Capture the cell that displays the provided text and extract its [x, y] central coordinate. 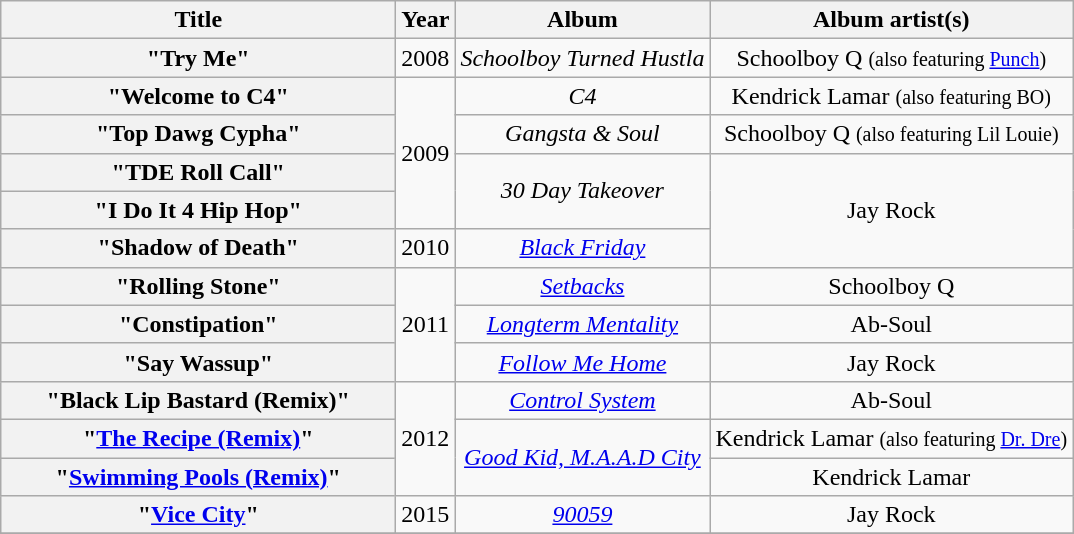
"Constipation" [198, 324]
"I Do It 4 Hip Hop" [198, 210]
"The Recipe (Remix)" [198, 438]
Schoolboy Q (also featuring Lil Louie) [892, 134]
"Vice City" [198, 515]
30 Day Takeover [582, 191]
Schoolboy Q (also featuring Punch) [892, 58]
90059 [582, 515]
Kendrick Lamar (also featuring BO) [892, 96]
Schoolboy Q [892, 286]
"Top Dawg Cypha" [198, 134]
Longterm Mentality [582, 324]
"Black Lip Bastard (Remix)" [198, 400]
"Try Me" [198, 58]
"Shadow of Death" [198, 248]
Gangsta & Soul [582, 134]
2009 [426, 153]
Kendrick Lamar (also featuring Dr. Dre) [892, 438]
Follow Me Home [582, 362]
Album artist(s) [892, 20]
Kendrick Lamar [892, 477]
"Swimming Pools (Remix)" [198, 477]
"Welcome to C4" [198, 96]
"TDE Roll Call" [198, 172]
Schoolboy Turned Hustla [582, 58]
2012 [426, 438]
Album [582, 20]
Title [198, 20]
Black Friday [582, 248]
2011 [426, 324]
Control System [582, 400]
Setbacks [582, 286]
C4 [582, 96]
2015 [426, 515]
2010 [426, 248]
2008 [426, 58]
"Say Wassup" [198, 362]
Good Kid, M.A.A.D City [582, 457]
Year [426, 20]
"Rolling Stone" [198, 286]
